Output the (x, y) coordinate of the center of the cell containing the given text.  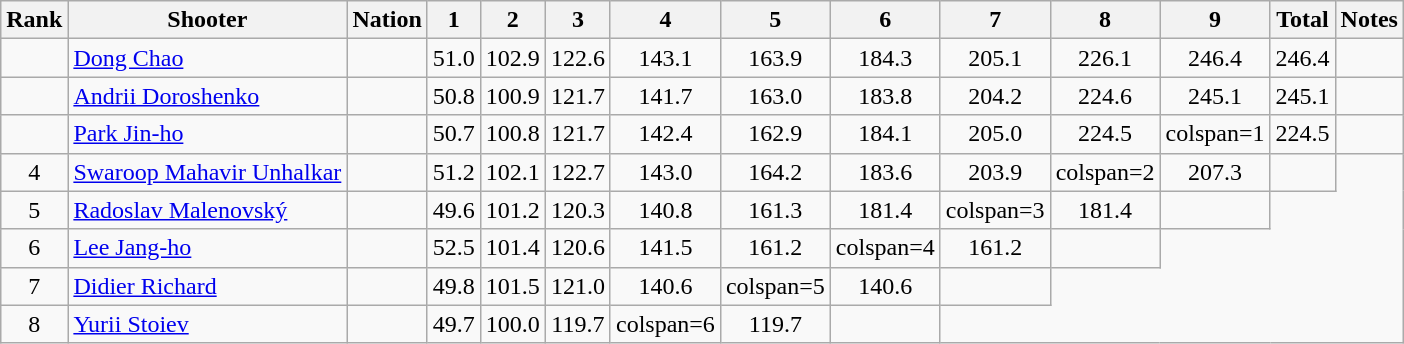
120.6 (578, 248)
183.8 (885, 96)
colspan=5 (775, 286)
224.6 (1105, 96)
50.7 (454, 134)
163.0 (775, 96)
163.9 (775, 58)
122.7 (578, 172)
100.8 (512, 134)
colspan=4 (885, 248)
101.5 (512, 286)
Dong Chao (208, 58)
142.4 (665, 134)
Didier Richard (208, 286)
Radoslav Malenovský (208, 210)
colspan=3 (995, 210)
121.0 (578, 286)
colspan=6 (665, 324)
100.9 (512, 96)
143.0 (665, 172)
Rank (34, 20)
120.3 (578, 210)
161.3 (775, 210)
204.2 (995, 96)
Andrii Doroshenko (208, 96)
203.9 (995, 172)
162.9 (775, 134)
50.8 (454, 96)
Shooter (208, 20)
9 (1215, 20)
Notes (1369, 20)
140.8 (665, 210)
164.2 (775, 172)
122.6 (578, 58)
49.7 (454, 324)
Nation (387, 20)
Park Jin-ho (208, 134)
184.1 (885, 134)
51.2 (454, 172)
Swaroop Mahavir Unhalkar (208, 172)
49.6 (454, 210)
2 (512, 20)
colspan=2 (1105, 172)
Total (1302, 20)
101.4 (512, 248)
205.0 (995, 134)
Yurii Stoiev (208, 324)
3 (578, 20)
141.7 (665, 96)
49.8 (454, 286)
colspan=1 (1215, 134)
Lee Jang-ho (208, 248)
1 (454, 20)
102.1 (512, 172)
184.3 (885, 58)
207.3 (1215, 172)
226.1 (1105, 58)
101.2 (512, 210)
102.9 (512, 58)
141.5 (665, 248)
100.0 (512, 324)
205.1 (995, 58)
183.6 (885, 172)
51.0 (454, 58)
143.1 (665, 58)
52.5 (454, 248)
